Determine the [x, y] coordinate at the center of the cell enclosing the given text.  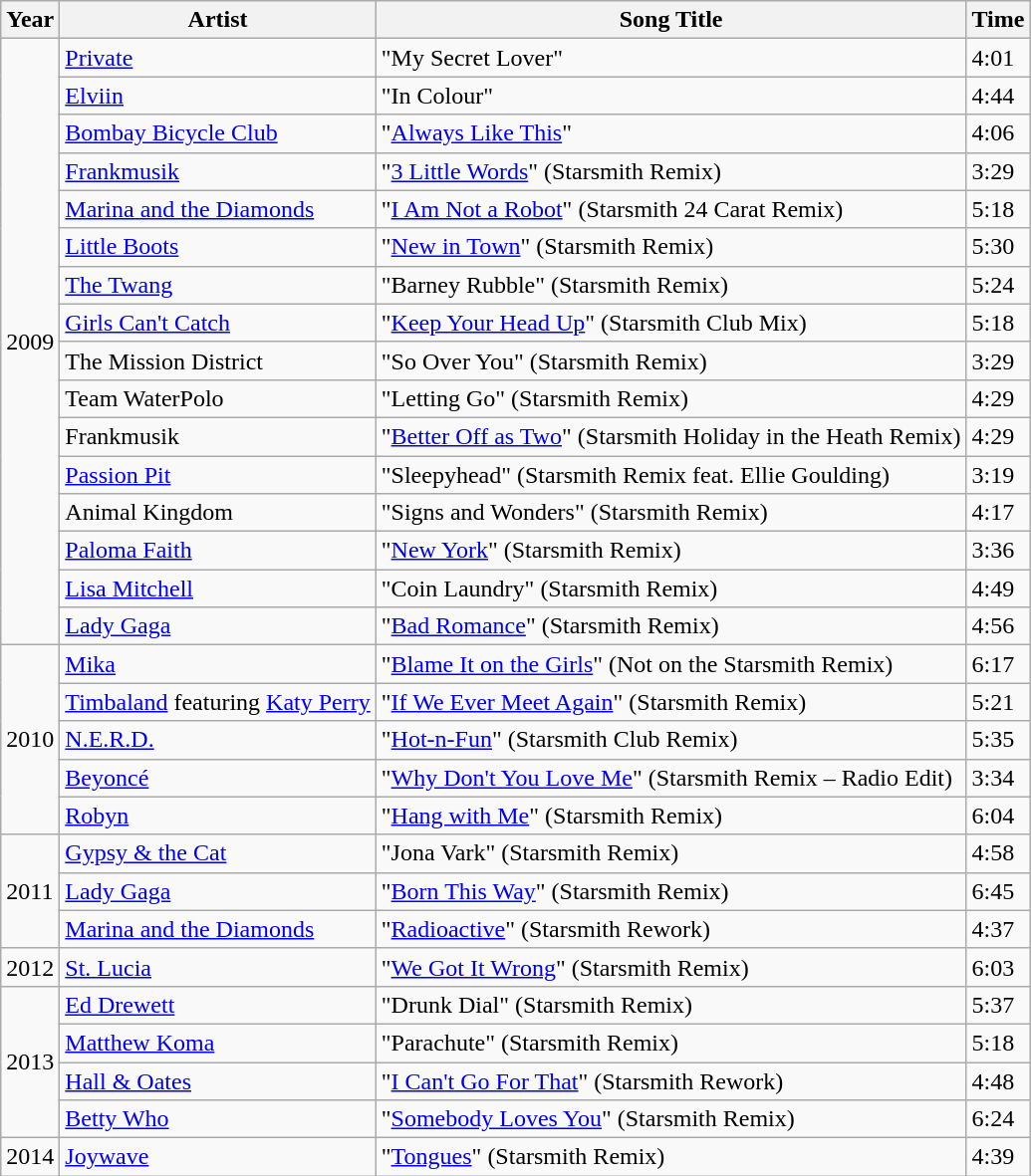
2014 [30, 1157]
N.E.R.D. [217, 740]
Team WaterPolo [217, 398]
Ed Drewett [217, 1005]
Joywave [217, 1157]
"New York" (Starsmith Remix) [671, 551]
Song Title [671, 20]
3:36 [998, 551]
Girls Can't Catch [217, 323]
"In Colour" [671, 96]
"Sleepyhead" (Starsmith Remix feat. Ellie Goulding) [671, 475]
Paloma Faith [217, 551]
Little Boots [217, 247]
Artist [217, 20]
"Blame It on the Girls" (Not on the Starsmith Remix) [671, 664]
"Hang with Me" (Starsmith Remix) [671, 816]
Private [217, 58]
"Drunk Dial" (Starsmith Remix) [671, 1005]
2009 [30, 343]
4:01 [998, 58]
Beyoncé [217, 778]
"I Am Not a Robot" (Starsmith 24 Carat Remix) [671, 209]
Matthew Koma [217, 1043]
Year [30, 20]
"New in Town" (Starsmith Remix) [671, 247]
4:37 [998, 929]
5:21 [998, 702]
6:45 [998, 891]
5:37 [998, 1005]
"Jona Vark" (Starsmith Remix) [671, 853]
Robyn [217, 816]
"Signs and Wonders" (Starsmith Remix) [671, 513]
St. Lucia [217, 967]
"Better Off as Two" (Starsmith Holiday in the Heath Remix) [671, 436]
2011 [30, 891]
Timbaland featuring Katy Perry [217, 702]
Gypsy & the Cat [217, 853]
Animal Kingdom [217, 513]
"Born This Way" (Starsmith Remix) [671, 891]
"Parachute" (Starsmith Remix) [671, 1043]
"Somebody Loves You" (Starsmith Remix) [671, 1119]
4:06 [998, 133]
2013 [30, 1061]
"3 Little Words" (Starsmith Remix) [671, 171]
4:48 [998, 1080]
6:03 [998, 967]
Elviin [217, 96]
4:44 [998, 96]
5:30 [998, 247]
2012 [30, 967]
Bombay Bicycle Club [217, 133]
"We Got It Wrong" (Starsmith Remix) [671, 967]
The Twang [217, 285]
4:39 [998, 1157]
4:49 [998, 588]
5:24 [998, 285]
"Radioactive" (Starsmith Rework) [671, 929]
"So Over You" (Starsmith Remix) [671, 360]
4:58 [998, 853]
2010 [30, 740]
5:35 [998, 740]
Betty Who [217, 1119]
The Mission District [217, 360]
"Bad Romance" (Starsmith Remix) [671, 626]
Time [998, 20]
Hall & Oates [217, 1080]
"Keep Your Head Up" (Starsmith Club Mix) [671, 323]
"I Can't Go For That" (Starsmith Rework) [671, 1080]
Mika [217, 664]
6:17 [998, 664]
4:17 [998, 513]
Lisa Mitchell [217, 588]
"Hot-n-Fun" (Starsmith Club Remix) [671, 740]
"My Secret Lover" [671, 58]
"Letting Go" (Starsmith Remix) [671, 398]
3:19 [998, 475]
4:56 [998, 626]
6:04 [998, 816]
"If We Ever Meet Again" (Starsmith Remix) [671, 702]
"Barney Rubble" (Starsmith Remix) [671, 285]
"Why Don't You Love Me" (Starsmith Remix – Radio Edit) [671, 778]
6:24 [998, 1119]
Passion Pit [217, 475]
3:34 [998, 778]
"Always Like This" [671, 133]
"Tongues" (Starsmith Remix) [671, 1157]
"Coin Laundry" (Starsmith Remix) [671, 588]
